Return [x, y] of the center of cell containing provided text 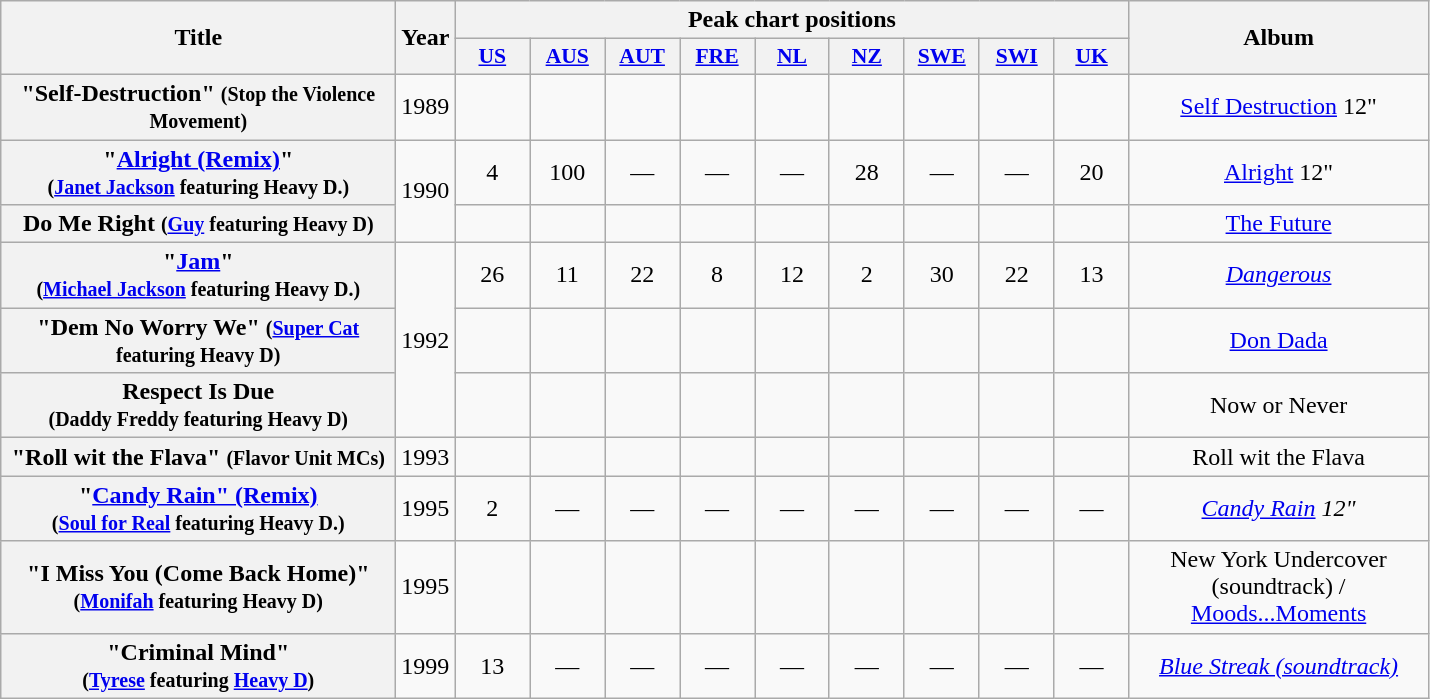
US [492, 57]
SWE [942, 57]
The Future [1278, 224]
"Self-Destruction" (Stop the Violence Movement) [198, 106]
Year [426, 38]
20 [1092, 172]
12 [792, 276]
Now or Never [1278, 406]
26 [492, 276]
"Roll wit the Flava" (Flavor Unit MCs) [198, 457]
AUT [642, 57]
Blue Streak (soundtrack) [1278, 666]
New York Undercover (soundtrack) / Moods...Moments [1278, 587]
SWI [1016, 57]
FRE [718, 57]
8 [718, 276]
NZ [866, 57]
AUS [568, 57]
4 [492, 172]
UK [1092, 57]
Don Dada [1278, 340]
1990 [426, 192]
Album [1278, 38]
Peak chart positions [792, 20]
Dangerous [1278, 276]
Self Destruction 12" [1278, 106]
"Alright (Remix)"(Janet Jackson featuring Heavy D.) [198, 172]
Alright 12" [1278, 172]
11 [568, 276]
1993 [426, 457]
1989 [426, 106]
Title [198, 38]
Candy Rain 12" [1278, 508]
100 [568, 172]
28 [866, 172]
Respect Is Due(Daddy Freddy featuring Heavy D) [198, 406]
"Criminal Mind"(Tyrese featuring Heavy D) [198, 666]
"Jam"(Michael Jackson featuring Heavy D.) [198, 276]
"I Miss You (Come Back Home)"(Monifah featuring Heavy D) [198, 587]
30 [942, 276]
NL [792, 57]
1999 [426, 666]
1992 [426, 340]
"Dem No Worry We" (Super Cat featuring Heavy D) [198, 340]
Do Me Right (Guy featuring Heavy D) [198, 224]
"Candy Rain" (Remix)(Soul for Real featuring Heavy D.) [198, 508]
Roll wit the Flava [1278, 457]
